For the text-containing cell, return its midpoint in (X, Y) coordinate format. 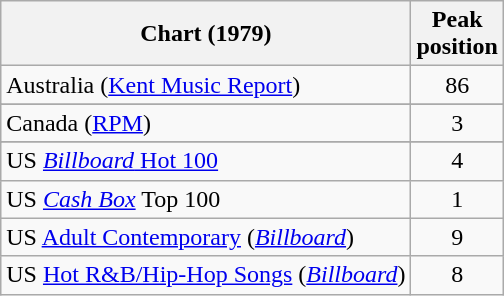
Canada (RPM) (206, 123)
Australia (Kent Music Report) (206, 85)
1 (457, 199)
86 (457, 85)
Peakposition (457, 34)
US Adult Contemporary (Billboard) (206, 237)
8 (457, 275)
US Billboard Hot 100 (206, 161)
US Hot R&B/Hip-Hop Songs (Billboard) (206, 275)
Chart (1979) (206, 34)
US Cash Box Top 100 (206, 199)
4 (457, 161)
9 (457, 237)
3 (457, 123)
